Capture the cell that displays the provided text and extract its [X, Y] central coordinate. 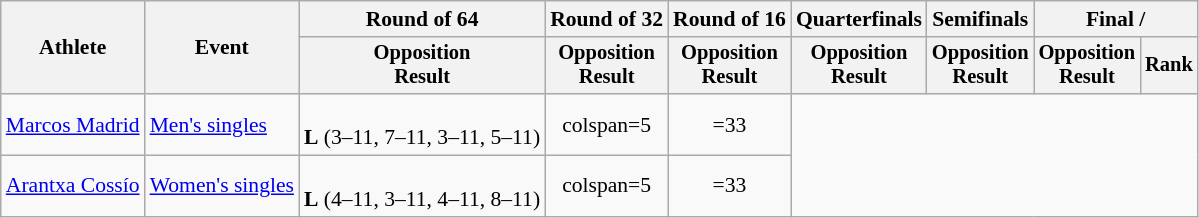
Round of 64 [422, 19]
Round of 32 [606, 19]
Athlete [73, 48]
Final / [1116, 19]
Quarterfinals [859, 19]
L (3–11, 7–11, 3–11, 5–11) [422, 124]
Women's singles [222, 186]
Event [222, 48]
Round of 16 [730, 19]
Men's singles [222, 124]
Marcos Madrid [73, 124]
Semifinals [980, 19]
Arantxa Cossío [73, 186]
L (4–11, 3–11, 4–11, 8–11) [422, 186]
Rank [1169, 66]
